Determine the (X, Y) coordinate at the center of the cell enclosing the given text.  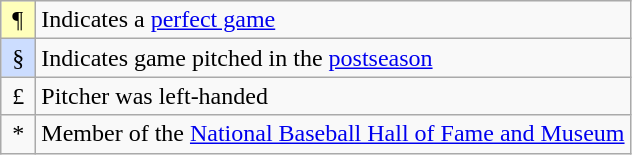
§ (18, 58)
£ (18, 96)
Member of the National Baseball Hall of Fame and Museum (333, 134)
* (18, 134)
¶ (18, 20)
Pitcher was left-handed (333, 96)
Indicates a perfect game (333, 20)
Indicates game pitched in the postseason (333, 58)
